Provide the (X, Y) coordinate of the cell's center where the given text is located.  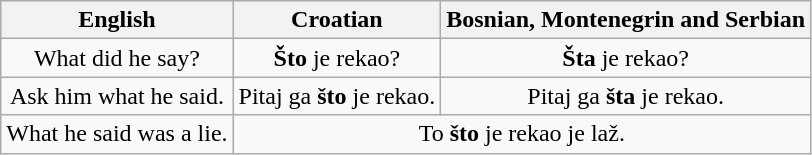
What he said was a lie. (117, 134)
English (117, 20)
Šta je rekao? (626, 58)
Ask him what he said. (117, 96)
Pitaj ga šta je rekao. (626, 96)
To što je rekao je laž. (522, 134)
Bosnian, Montenegrin and Serbian (626, 20)
Croatian (337, 20)
What did he say? (117, 58)
Što je rekao? (337, 58)
Pitaj ga što je rekao. (337, 96)
